Find where the given text appears and provide that cell's center as [x, y] coordinate. 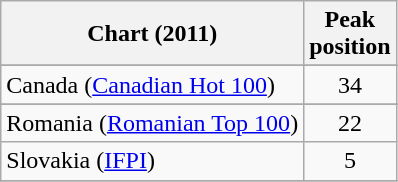
22 [350, 123]
34 [350, 85]
Slovakia (IFPI) [152, 161]
Chart (2011) [152, 34]
Peakposition [350, 34]
Canada (Canadian Hot 100) [152, 85]
Romania (Romanian Top 100) [152, 123]
5 [350, 161]
